Pinpoint the cell where the given text exists, returning its (X, Y) midpoint coordinate. 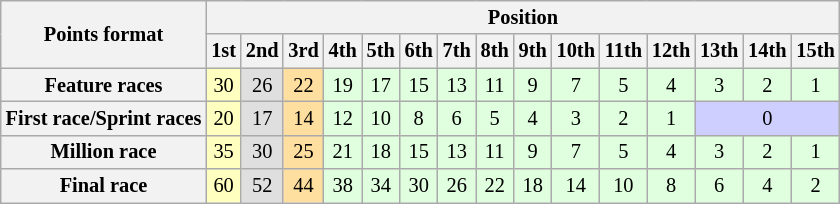
8th (495, 51)
6th (419, 51)
Final race (104, 186)
Position (522, 17)
60 (224, 186)
4th (343, 51)
10th (576, 51)
20 (224, 118)
12 (343, 118)
Points format (104, 34)
11th (624, 51)
2nd (262, 51)
34 (381, 186)
15th (815, 51)
21 (343, 152)
52 (262, 186)
25 (303, 152)
38 (343, 186)
First race/Sprint races (104, 118)
19 (343, 85)
12th (671, 51)
14th (767, 51)
1st (224, 51)
5th (381, 51)
35 (224, 152)
Feature races (104, 85)
Million race (104, 152)
7th (457, 51)
0 (768, 118)
9th (533, 51)
13th (719, 51)
3rd (303, 51)
44 (303, 186)
